Provide the (x, y) coordinate of the cell's center where the given text is located.  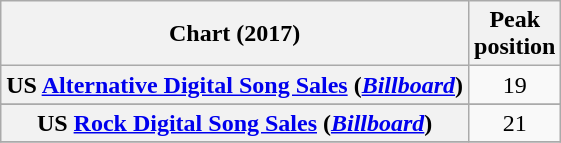
Peakposition (515, 34)
US Alternative Digital Song Sales (Billboard) (235, 85)
21 (515, 123)
US Rock Digital Song Sales (Billboard) (235, 123)
Chart (2017) (235, 34)
19 (515, 85)
